For the text-containing cell, return its midpoint in [x, y] coordinate format. 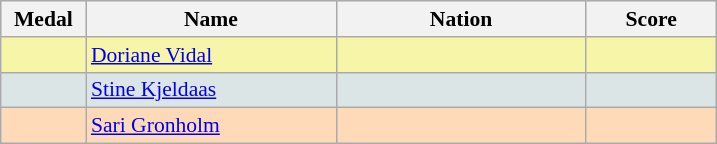
Stine Kjeldaas [211, 90]
Score [651, 19]
Medal [44, 19]
Nation [461, 19]
Sari Gronholm [211, 126]
Doriane Vidal [211, 55]
Name [211, 19]
